Identify which cell holds the provided text, then report its [X, Y] central coordinate. 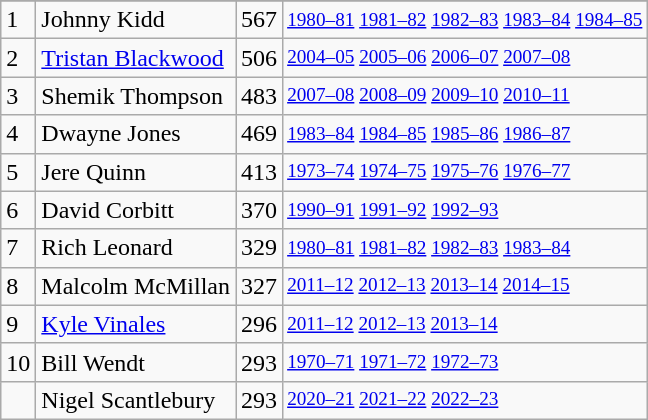
1970–71 1971–72 1972–73 [465, 362]
2004–05 2005–06 2006–07 2007–08 [465, 58]
6 [18, 210]
567 [260, 20]
483 [260, 96]
9 [18, 324]
Malcolm McMillan [136, 286]
370 [260, 210]
329 [260, 248]
Nigel Scantlebury [136, 400]
Bill Wendt [136, 362]
1980–81 1981–82 1982–83 1983–84 1984–85 [465, 20]
David Corbitt [136, 210]
3 [18, 96]
Shemik Thompson [136, 96]
2011–12 2012–13 2013–14 [465, 324]
Tristan Blackwood [136, 58]
Rich Leonard [136, 248]
5 [18, 172]
1990–91 1991–92 1992–93 [465, 210]
1983–84 1984–85 1985–86 1986–87 [465, 134]
413 [260, 172]
4 [18, 134]
Johnny Kidd [136, 20]
1 [18, 20]
1973–74 1974–75 1975–76 1976–77 [465, 172]
506 [260, 58]
1980–81 1981–82 1982–83 1983–84 [465, 248]
296 [260, 324]
2007–08 2008–09 2009–10 2010–11 [465, 96]
7 [18, 248]
2 [18, 58]
469 [260, 134]
10 [18, 362]
2011–12 2012–13 2013–14 2014–15 [465, 286]
Dwayne Jones [136, 134]
Jere Quinn [136, 172]
2020–21 2021–22 2022–23 [465, 400]
8 [18, 286]
Kyle Vinales [136, 324]
327 [260, 286]
